Pinpoint the cell where the given text exists, returning its [x, y] midpoint coordinate. 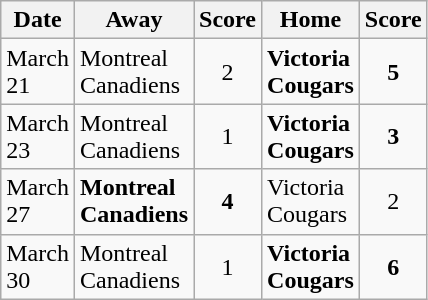
March 30 [38, 266]
6 [393, 266]
Away [134, 20]
3 [393, 136]
March 27 [38, 202]
March 23 [38, 136]
March 21 [38, 72]
5 [393, 72]
4 [228, 202]
Date [38, 20]
Home [311, 20]
